Search for the cell housing the specified text and yield its [x, y] center coordinate. 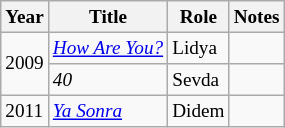
Year [25, 17]
Lidya [198, 48]
Title [108, 17]
2011 [25, 111]
Notes [256, 17]
2009 [25, 64]
How Are You? [108, 48]
Ya Sonra [108, 111]
Role [198, 17]
Sevda [198, 80]
Didem [198, 111]
40 [108, 80]
